Locate the cell with the specified text and output its [X, Y] center coordinate. 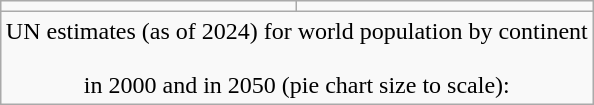
UN estimates (as of 2024) for world population by continentin 2000 and in 2050 (pie chart size to scale): [296, 58]
